Detect which cell encompasses the target text, then output its (x, y) center coordinate. 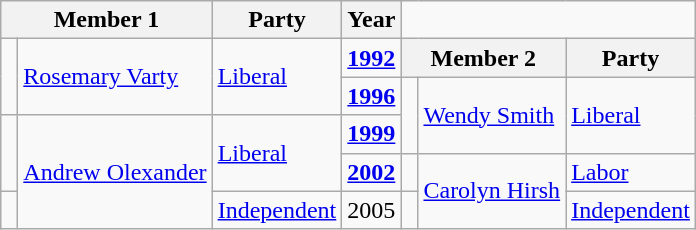
1999 (372, 134)
Member 1 (106, 20)
Andrew Olexander (115, 172)
Member 2 (484, 58)
Year (372, 20)
2002 (372, 172)
Labor (631, 172)
Wendy Smith (492, 115)
2005 (372, 210)
1996 (372, 96)
Rosemary Varty (115, 77)
Carolyn Hirsh (492, 191)
1992 (372, 58)
